Capture the cell that displays the provided text and extract its [x, y] central coordinate. 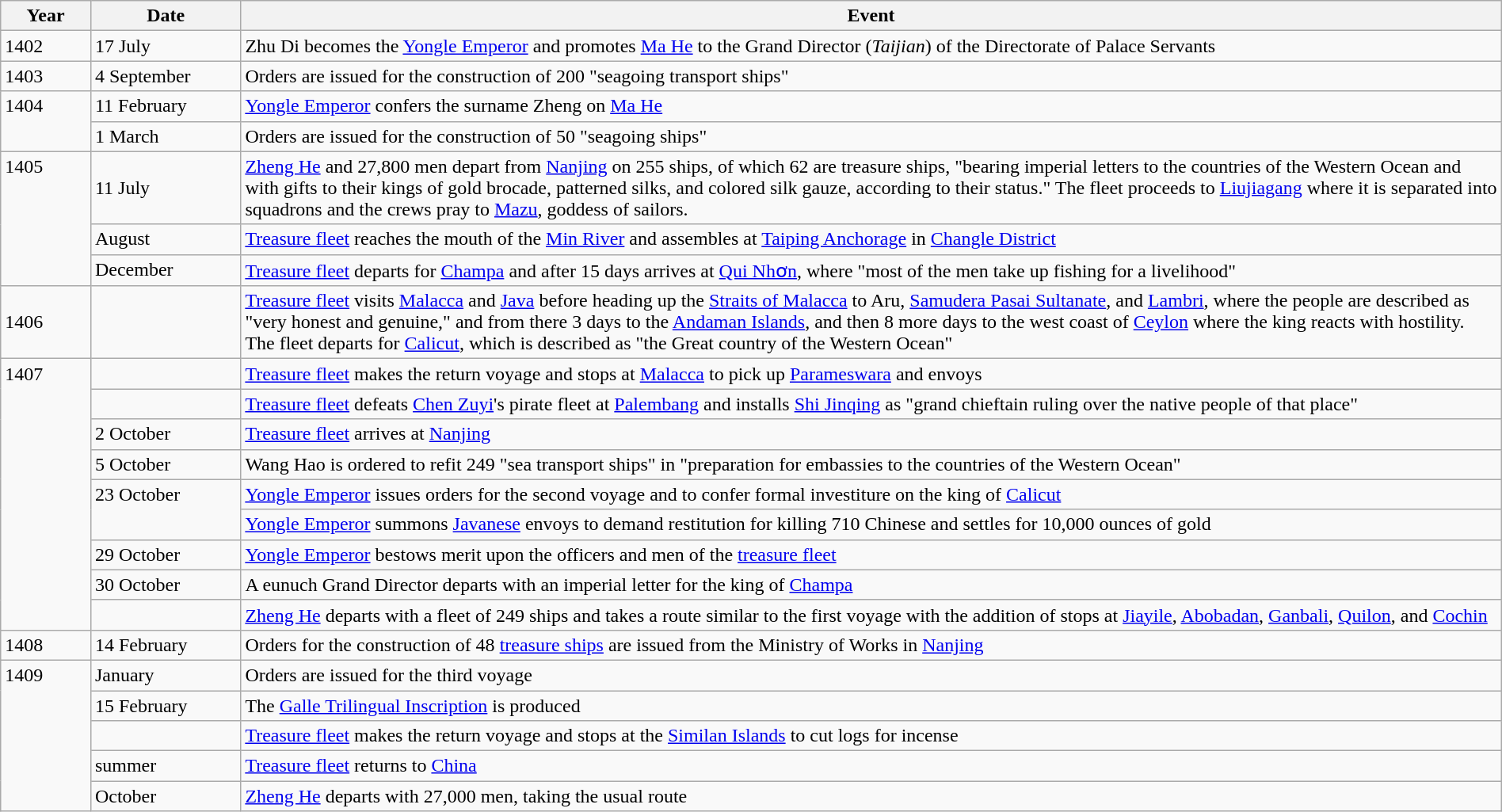
August [165, 239]
A eunuch Grand Director departs with an imperial letter for the king of Champa [871, 585]
1 March [165, 136]
Year [46, 16]
Orders are issued for the construction of 200 "seagoing transport ships" [871, 76]
Treasure fleet departs for Champa and after 15 days arrives at Qui Nhơn, where "most of the men take up fishing for a livelihood" [871, 270]
Yongle Emperor bestows merit upon the officers and men of the treasure fleet [871, 555]
2 October [165, 434]
Orders for the construction of 48 treasure ships are issued from the Ministry of Works in Nanjing [871, 645]
11 February [165, 106]
30 October [165, 585]
Treasure fleet arrives at Nanjing [871, 434]
Wang Hao is ordered to refit 249 "sea transport ships" in "preparation for embassies to the countries of the Western Ocean" [871, 464]
Yongle Emperor issues orders for the second voyage and to confer formal investiture on the king of Calicut [871, 494]
Treasure fleet returns to China [871, 766]
1404 [46, 121]
29 October [165, 555]
December [165, 270]
Treasure fleet makes the return voyage and stops at the Similan Islands to cut logs for incense [871, 736]
summer [165, 766]
Date [165, 16]
Treasure fleet reaches the mouth of the Min River and assembles at Taiping Anchorage in Changle District [871, 239]
Yongle Emperor confers the surname Zheng on Ma He [871, 106]
Yongle Emperor summons Javanese envoys to demand restitution for killing 710 Chinese and settles for 10,000 ounces of gold [871, 524]
15 February [165, 706]
4 September [165, 76]
Event [871, 16]
11 July [165, 188]
Orders are issued for the third voyage [871, 675]
17 July [165, 46]
The Galle Trilingual Inscription is produced [871, 706]
Zheng He departs with 27,000 men, taking the usual route [871, 796]
October [165, 796]
14 February [165, 645]
1409 [46, 735]
1407 [46, 494]
23 October [165, 509]
1402 [46, 46]
1403 [46, 76]
Orders are issued for the construction of 50 "seagoing ships" [871, 136]
Zhu Di becomes the Yongle Emperor and promotes Ma He to the Grand Director (Taijian) of the Directorate of Palace Servants [871, 46]
1408 [46, 645]
January [165, 675]
1406 [46, 322]
1405 [46, 219]
Treasure fleet makes the return voyage and stops at Malacca to pick up Parameswara and envoys [871, 374]
5 October [165, 464]
